Return the (x, y) coordinate for the center point of the cell that contains the specified text.  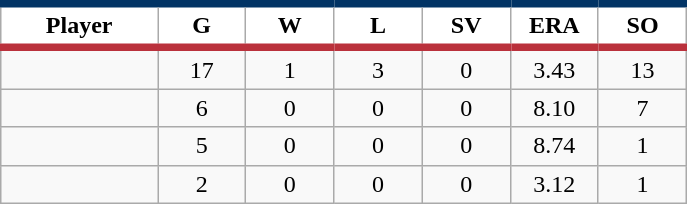
ERA (554, 26)
SO (642, 26)
17 (202, 68)
5 (202, 146)
Player (80, 26)
7 (642, 108)
G (202, 26)
L (378, 26)
2 (202, 184)
13 (642, 68)
8.74 (554, 146)
6 (202, 108)
3.43 (554, 68)
SV (466, 26)
3 (378, 68)
W (290, 26)
3.12 (554, 184)
8.10 (554, 108)
